Detect which cell encompasses the target text, then output its (X, Y) center coordinate. 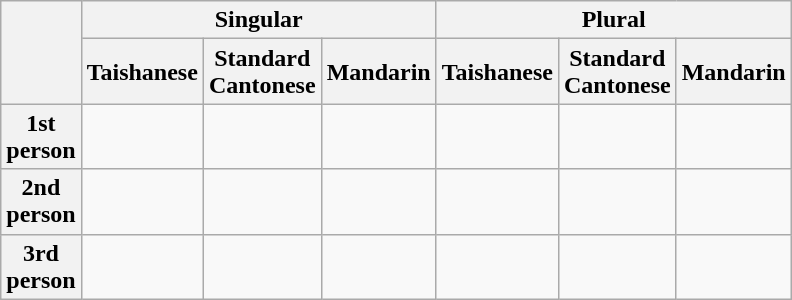
Singular (258, 20)
2ndperson (41, 202)
3rdperson (41, 266)
Plural (614, 20)
1stperson (41, 136)
